Return (X, Y) of the center of cell containing provided text 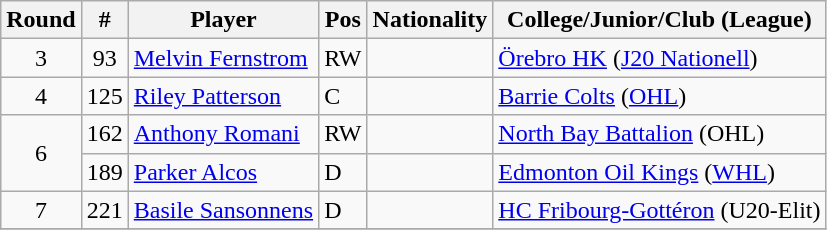
Parker Alcos (223, 172)
189 (104, 172)
3 (41, 58)
221 (104, 210)
7 (41, 210)
162 (104, 134)
6 (41, 153)
HC Fribourg-Gottéron (U20-Elit) (660, 210)
Pos (343, 20)
Barrie Colts (OHL) (660, 96)
# (104, 20)
Player (223, 20)
4 (41, 96)
125 (104, 96)
Melvin Fernstrom (223, 58)
North Bay Battalion (OHL) (660, 134)
Basile Sansonnens (223, 210)
C (343, 96)
93 (104, 58)
Örebro HK (J20 Nationell) (660, 58)
Riley Patterson (223, 96)
Edmonton Oil Kings (WHL) (660, 172)
Anthony Romani (223, 134)
Round (41, 20)
Nationality (430, 20)
College/Junior/Club (League) (660, 20)
